From the cell containing the given text, extract its center point as (x, y) coordinate. 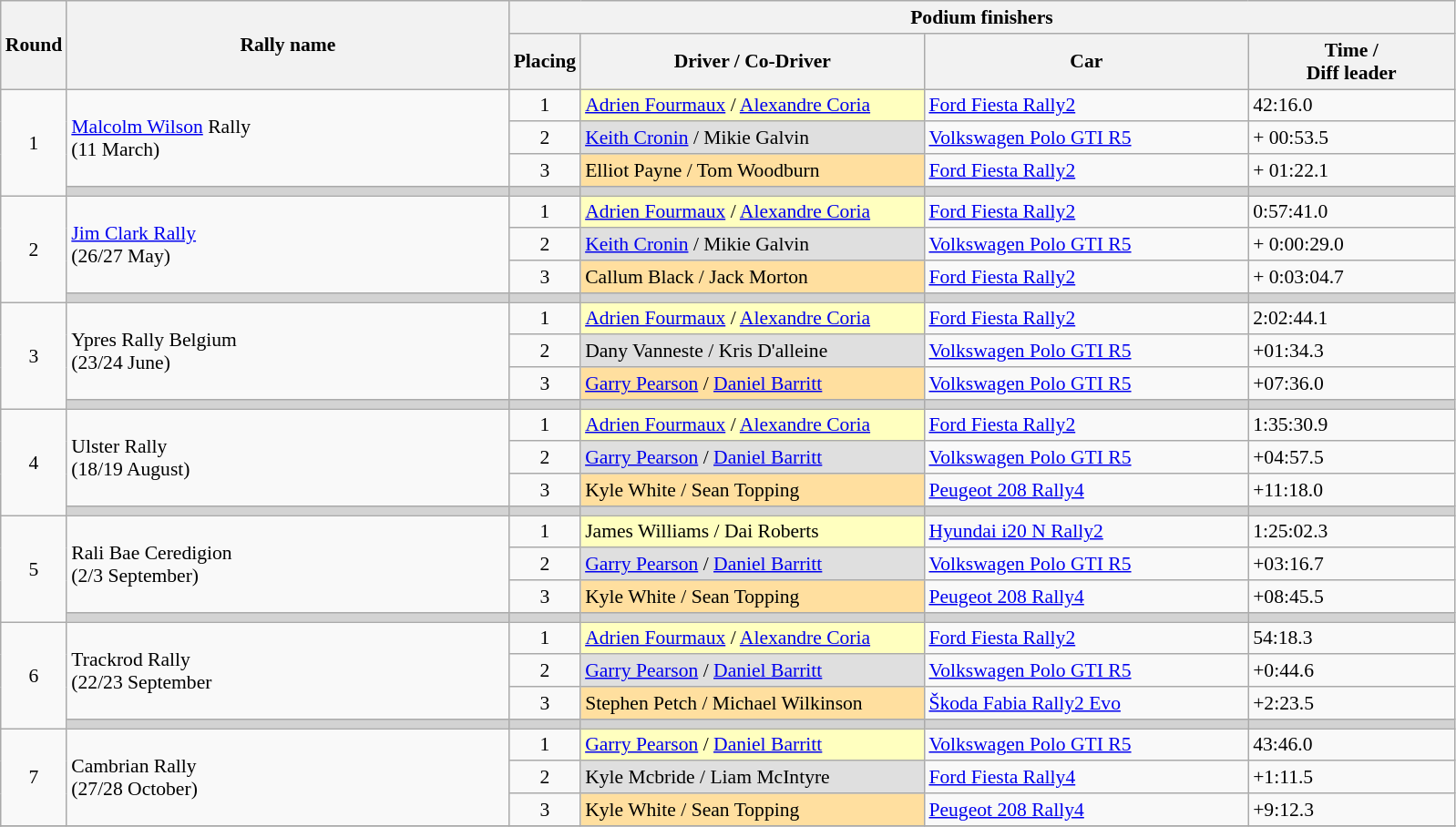
Car (1086, 62)
James Williams / Dai Roberts (753, 532)
2:02:44.1 (1351, 319)
Stephen Petch / Michael Wilkinson (753, 703)
Jim Clark Rally (26/27 May) (288, 244)
+04:57.5 (1351, 458)
Rally name (288, 46)
Škoda Fabia Rally2 Evo (1086, 703)
+ 00:53.5 (1351, 138)
+1:11.5 (1351, 778)
+03:16.7 (1351, 565)
Round (35, 46)
+ 01:22.1 (1351, 170)
Time /Diff leader (1351, 62)
+0:44.6 (1351, 671)
54:18.3 (1351, 638)
Kyle Mcbride / Liam McIntyre (753, 778)
+08:45.5 (1351, 597)
Ypres Rally Belgium (23/24 June) (288, 352)
6 (35, 676)
+ 0:00:29.0 (1351, 245)
5 (35, 568)
0:57:41.0 (1351, 212)
4 (35, 463)
Hyundai i20 N Rally2 (1086, 532)
+9:12.3 (1351, 810)
Ford Fiesta Rally4 (1086, 778)
+ 0:03:04.7 (1351, 277)
Callum Black / Jack Morton (753, 277)
+01:34.3 (1351, 352)
Elliot Payne / Tom Woodburn (753, 170)
Podium finishers (982, 17)
+2:23.5 (1351, 703)
1:25:02.3 (1351, 532)
Placing (545, 62)
7 (35, 778)
Driver / Co-Driver (753, 62)
Rali Bae Ceredigion (2/3 September) (288, 565)
Trackrod Rally (22/23 September (288, 670)
Malcolm Wilson Rally(11 March) (288, 138)
+07:36.0 (1351, 383)
Ulster Rally (18/19 August) (288, 457)
1:35:30.9 (1351, 425)
43:46.0 (1351, 745)
42:16.0 (1351, 106)
Dany Vanneste / Kris D'alleine (753, 352)
Cambrian Rally(27/28 October) (288, 778)
+11:18.0 (1351, 490)
